Find where the given text appears and provide that cell's center as (X, Y) coordinate. 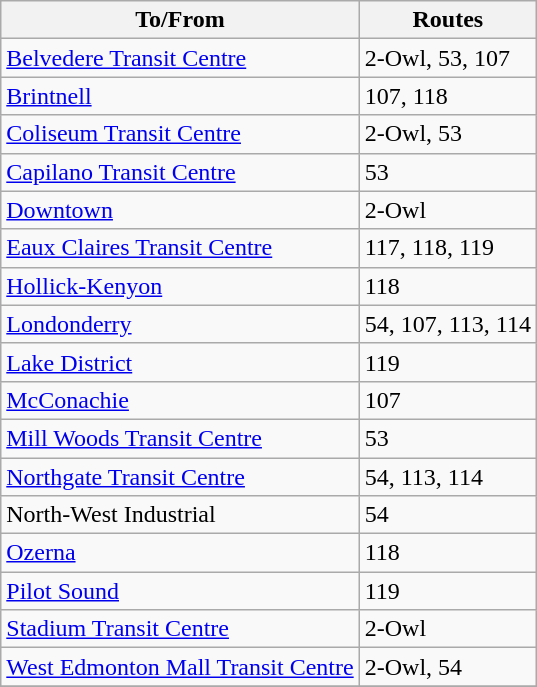
Coliseum Transit Centre (180, 134)
Routes (448, 20)
Capilano Transit Centre (180, 172)
Downtown (180, 210)
Brintnell (180, 96)
Lake District (180, 362)
Londonderry (180, 324)
Mill Woods Transit Centre (180, 438)
West Edmonton Mall Transit Centre (180, 667)
Pilot Sound (180, 591)
McConachie (180, 400)
To/From (180, 20)
Stadium Transit Centre (180, 629)
2-Owl, 54 (448, 667)
107, 118 (448, 96)
107 (448, 400)
54, 113, 114 (448, 477)
Northgate Transit Centre (180, 477)
North-West Industrial (180, 515)
Eaux Claires Transit Centre (180, 248)
Hollick-Kenyon (180, 286)
54, 107, 113, 114 (448, 324)
Ozerna (180, 553)
2-Owl, 53, 107 (448, 58)
Belvedere Transit Centre (180, 58)
117, 118, 119 (448, 248)
54 (448, 515)
2-Owl, 53 (448, 134)
